Output the (X, Y) coordinate of the center of the cell containing the given text.  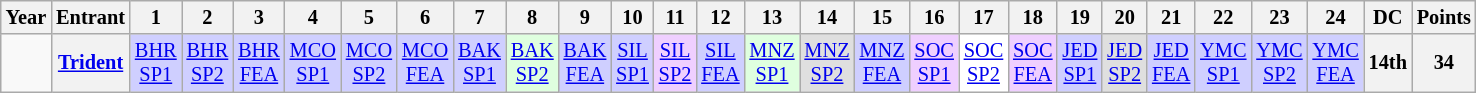
13 (772, 17)
MNZFEA (882, 63)
19 (1080, 17)
3 (259, 17)
BAKSP1 (480, 63)
15 (882, 17)
23 (1279, 17)
Points (1444, 17)
YMCSP1 (1223, 63)
JEDSP1 (1080, 63)
12 (720, 17)
14th (1388, 63)
JEDFEA (1171, 63)
MCOSP1 (313, 63)
10 (632, 17)
14 (828, 17)
24 (1336, 17)
20 (1124, 17)
16 (934, 17)
9 (586, 17)
6 (425, 17)
4 (313, 17)
18 (1032, 17)
7 (480, 17)
BHRFEA (259, 63)
2 (208, 17)
34 (1444, 63)
SILFEA (720, 63)
SILSP1 (632, 63)
17 (984, 17)
BHRSP2 (208, 63)
SOCFEA (1032, 63)
21 (1171, 17)
Entrant (90, 17)
YMCFEA (1336, 63)
MNZSP2 (828, 63)
BAKFEA (586, 63)
1 (156, 17)
MCOSP2 (369, 63)
JEDSP2 (1124, 63)
BAKSP2 (532, 63)
22 (1223, 17)
Year (26, 17)
MNZSP1 (772, 63)
11 (676, 17)
8 (532, 17)
DC (1388, 17)
YMCSP2 (1279, 63)
Trident (90, 63)
5 (369, 17)
SOCSP2 (984, 63)
BHRSP1 (156, 63)
MCOFEA (425, 63)
SILSP2 (676, 63)
SOCSP1 (934, 63)
